Determine the (X, Y) coordinate at the center of the cell enclosing the given text.  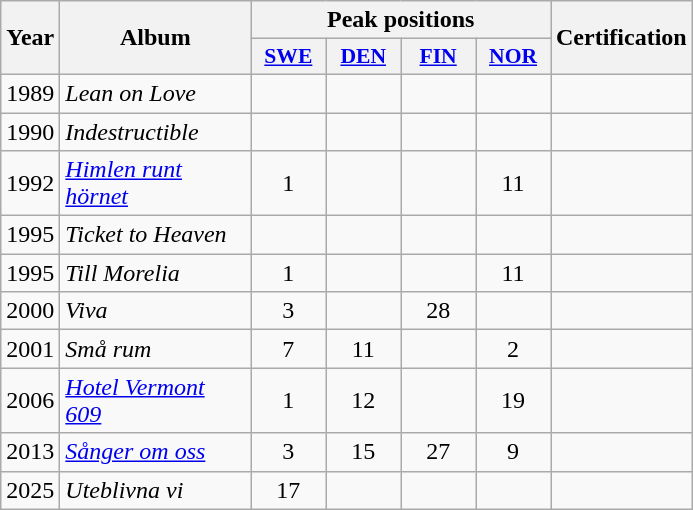
FIN (438, 57)
1989 (30, 93)
Album (156, 38)
2 (514, 349)
7 (288, 349)
Viva (156, 311)
27 (438, 452)
Sånger om oss (156, 452)
1990 (30, 131)
Year (30, 38)
12 (364, 400)
Himlen runt hörnet (156, 184)
Peak positions (401, 20)
2001 (30, 349)
2025 (30, 490)
Indestructible (156, 131)
Till Morelia (156, 273)
Uteblivna vi (156, 490)
Ticket to Heaven (156, 235)
DEN (364, 57)
19 (514, 400)
2000 (30, 311)
2006 (30, 400)
Certification (621, 38)
15 (364, 452)
9 (514, 452)
Små rum (156, 349)
17 (288, 490)
NOR (514, 57)
1992 (30, 184)
SWE (288, 57)
Hotel Vermont 609 (156, 400)
28 (438, 311)
2013 (30, 452)
Lean on Love (156, 93)
